Return (X, Y) of the center of cell containing provided text 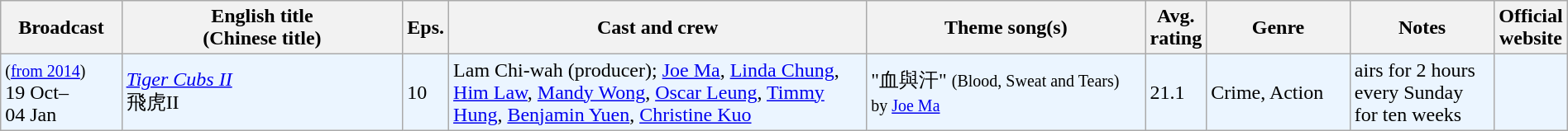
Genre (1279, 28)
Crime, Action (1279, 92)
"血與汗" (Blood, Sweat and Tears)by Joe Ma (1006, 92)
(from 2014)19 Oct–04 Jan (61, 92)
Notes (1422, 28)
airs for 2 hours every Sunday for ten weeks (1422, 92)
21.1 (1176, 92)
Cast and crew (658, 28)
Avg. rating (1176, 28)
Official website (1531, 28)
Tiger Cubs II 飛虎II (262, 92)
English title (Chinese title) (262, 28)
Lam Chi-wah (producer); Joe Ma, Linda Chung, Him Law, Mandy Wong, Oscar Leung, Timmy Hung, Benjamin Yuen, Christine Kuo (658, 92)
10 (426, 92)
Theme song(s) (1006, 28)
Eps. (426, 28)
Broadcast (61, 28)
